Return [X, Y] of the center of cell containing provided text 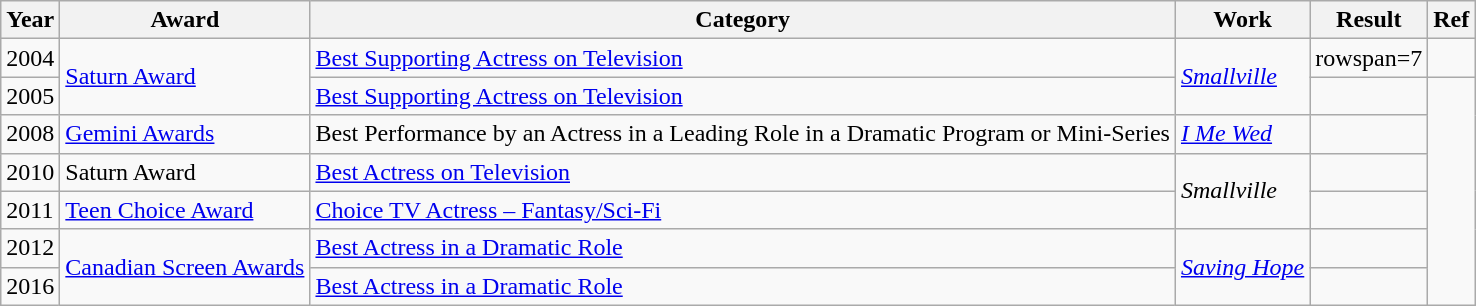
Saving Hope [1242, 267]
Ref [1452, 20]
Year [30, 20]
Category [743, 20]
2005 [30, 96]
2016 [30, 286]
2004 [30, 58]
Canadian Screen Awards [185, 267]
Award [185, 20]
2010 [30, 172]
Choice TV Actress – Fantasy/Sci-Fi [743, 210]
rowspan=7 [1369, 58]
Work [1242, 20]
I Me Wed [1242, 134]
Gemini Awards [185, 134]
Result [1369, 20]
2012 [30, 248]
2011 [30, 210]
Best Performance by an Actress in a Leading Role in a Dramatic Program or Mini-Series [743, 134]
2008 [30, 134]
Teen Choice Award [185, 210]
Best Actress on Television [743, 172]
